Detect which cell encompasses the target text, then output its (x, y) center coordinate. 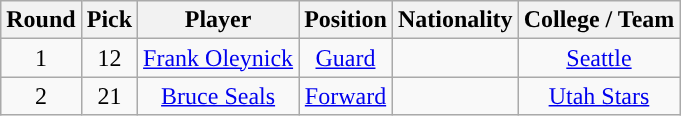
Utah Stars (599, 96)
Nationality (455, 20)
Pick (109, 20)
Bruce Seals (218, 96)
Seattle (599, 58)
College / Team (599, 20)
Position (346, 20)
12 (109, 58)
Player (218, 20)
Round (41, 20)
Frank Oleynick (218, 58)
21 (109, 96)
2 (41, 96)
Guard (346, 58)
Forward (346, 96)
1 (41, 58)
